Search for the cell housing the specified text and yield its (x, y) center coordinate. 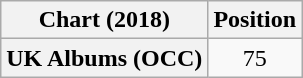
75 (255, 58)
Position (255, 20)
UK Albums (OCC) (104, 58)
Chart (2018) (104, 20)
